Determine the (x, y) coordinate at the center of the cell enclosing the given text.  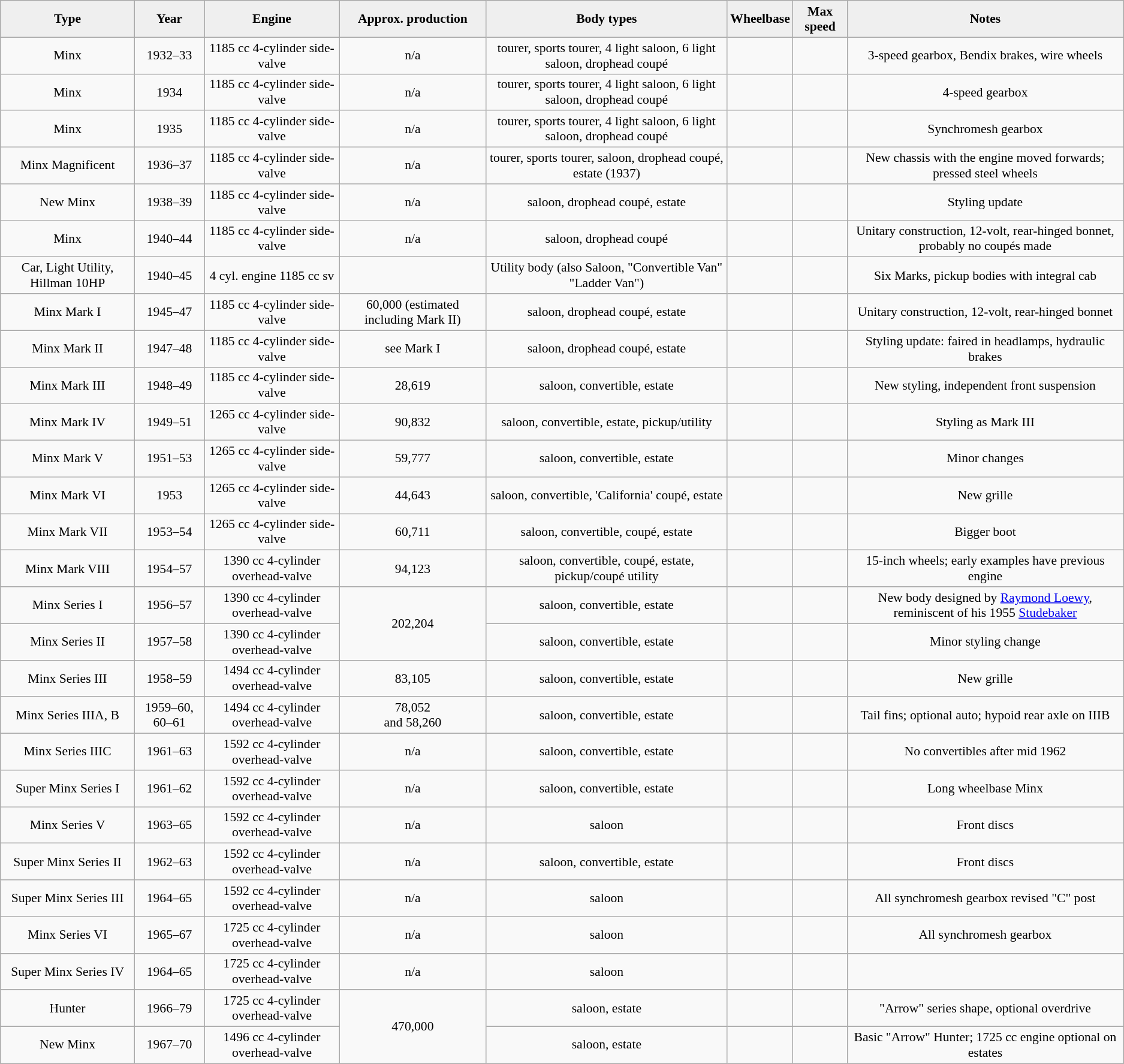
1953–54 (169, 532)
1936–37 (169, 165)
Minx Series VI (68, 935)
1953 (169, 495)
Minx Mark IV (68, 422)
Notes (985, 19)
Minx Mark VI (68, 495)
see Mark I (412, 349)
1938–39 (169, 203)
New styling, independent front suspension (985, 385)
Styling update (985, 203)
Super Minx Series II (68, 862)
90,832 (412, 422)
Unitary construction, 12-volt, rear-hinged bonnet (985, 312)
83,105 (412, 679)
Approx. production (412, 19)
Engine (272, 19)
Super Minx Series IV (68, 971)
Bigger boot (985, 532)
1940–45 (169, 276)
1961–62 (169, 789)
Minx Mark III (68, 385)
59,777 (412, 459)
Hunter (68, 1008)
Minx Mark II (68, 349)
Minx Series III (68, 679)
All synchromesh gearbox revised "C" post (985, 898)
1496 cc 4-cylinder overhead-valve (272, 1045)
Super Minx Series III (68, 898)
"Arrow" series shape, optional overdrive (985, 1008)
Super Minx Series I (68, 789)
All synchromesh gearbox (985, 935)
Minx Series IIIC (68, 752)
Minx Series V (68, 825)
Minx Series IIIA, B (68, 716)
No convertibles after mid 1962 (985, 752)
1967–70 (169, 1045)
saloon, convertible, 'California' coupé, estate (607, 495)
Minx Mark I (68, 312)
Styling as Mark III (985, 422)
Synchromesh gearbox (985, 129)
470,000 (412, 1027)
Minx Series I (68, 605)
Car, Light Utility, Hillman 10HP (68, 276)
Max speed (820, 19)
tourer, sports tourer, saloon, drophead coupé, estate (1937) (607, 165)
1949–51 (169, 422)
Year (169, 19)
Minor styling change (985, 641)
202,204 (412, 623)
Wheelbase (760, 19)
Minor changes (985, 459)
1963–65 (169, 825)
Basic "Arrow" Hunter; 1725 cc engine optional on estates (985, 1045)
1959–60, 60–61 (169, 716)
1966–79 (169, 1008)
1965–67 (169, 935)
1947–48 (169, 349)
1961–63 (169, 752)
3-speed gearbox, Bendix brakes, wire wheels (985, 55)
1940–44 (169, 239)
Styling update: faired in headlamps, hydraulic brakes (985, 349)
94,123 (412, 568)
New chassis with the engine moved forwards; pressed steel wheels (985, 165)
Minx Magnificent (68, 165)
Type (68, 19)
Unitary construction, 12-volt, rear-hinged bonnet, probably no coupés made (985, 239)
Minx Mark V (68, 459)
Utility body (also Saloon, "Convertible Van" "Ladder Van") (607, 276)
44,643 (412, 495)
1954–57 (169, 568)
Minx Series II (68, 641)
Six Marks, pickup bodies with integral cab (985, 276)
saloon, convertible, coupé, estate, pickup/coupé utility (607, 568)
saloon, convertible, estate, pickup/utility (607, 422)
Long wheelbase Minx (985, 789)
1958–59 (169, 679)
saloon, drophead coupé (607, 239)
15-inch wheels; early examples have previous engine (985, 568)
1956–57 (169, 605)
1935 (169, 129)
1962–63 (169, 862)
1948–49 (169, 385)
Minx Mark VII (68, 532)
4 cyl. engine 1185 cc sv (272, 276)
4-speed gearbox (985, 92)
28,619 (412, 385)
1951–53 (169, 459)
Body types (607, 19)
60,711 (412, 532)
Tail fins; optional auto; hypoid rear axle on IIIB (985, 716)
saloon, convertible, coupé, estate (607, 532)
New body designed by Raymond Loewy, reminiscent of his 1955 Studebaker (985, 605)
1945–47 (169, 312)
1934 (169, 92)
Minx Mark VIII (68, 568)
78,052 and 58,260 (412, 716)
1957–58 (169, 641)
1932–33 (169, 55)
60,000 (estimated including Mark II) (412, 312)
